Return [X, Y] of the center of cell containing provided text 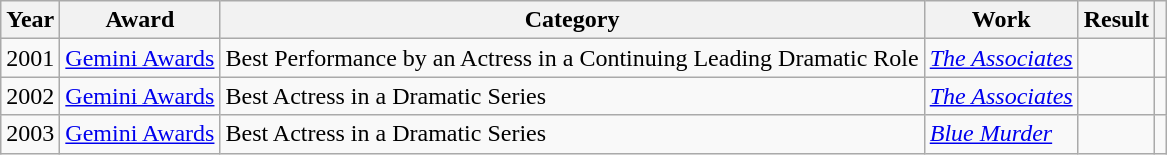
2002 [30, 96]
Category [572, 20]
2003 [30, 134]
2001 [30, 58]
Best Performance by an Actress in a Continuing Leading Dramatic Role [572, 58]
Result [1116, 20]
Work [1001, 20]
Award [140, 20]
Year [30, 20]
Blue Murder [1001, 134]
